Find where the given text appears and provide that cell's center as (X, Y) coordinate. 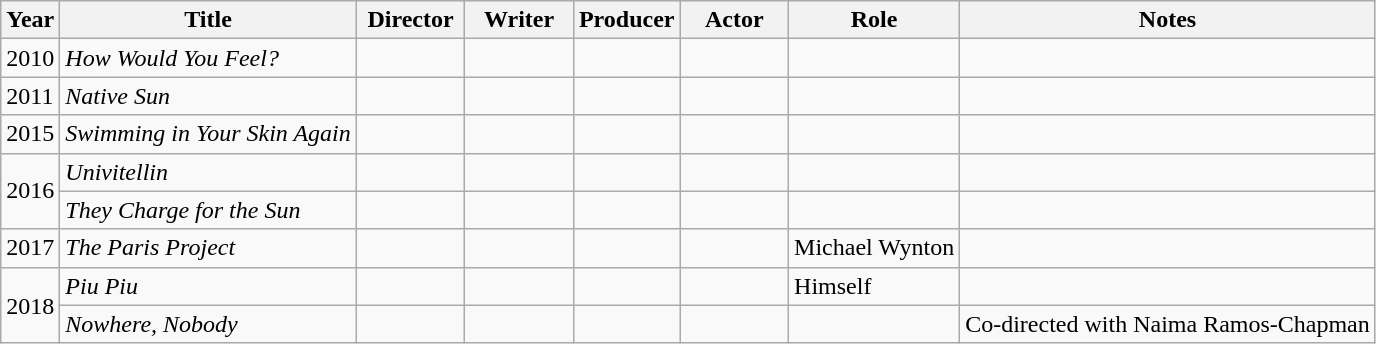
Actor (734, 20)
Himself (874, 286)
Native Sun (208, 96)
Swimming in Your Skin Again (208, 134)
2011 (30, 96)
Year (30, 20)
Univitellin (208, 172)
Co-directed with Naima Ramos-Chapman (1168, 324)
2016 (30, 191)
2018 (30, 305)
Title (208, 20)
Notes (1168, 20)
Writer (520, 20)
They Charge for the Sun (208, 210)
The Paris Project (208, 248)
Piu Piu (208, 286)
Michael Wynton (874, 248)
Producer (626, 20)
Director (410, 20)
2010 (30, 58)
2017 (30, 248)
Nowhere, Nobody (208, 324)
2015 (30, 134)
How Would You Feel? (208, 58)
Role (874, 20)
